From the cell containing the given text, extract its center point as [x, y] coordinate. 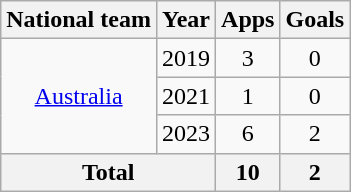
Australia [79, 96]
6 [248, 134]
3 [248, 58]
10 [248, 172]
Goals [315, 20]
2019 [186, 58]
2021 [186, 96]
2023 [186, 134]
Apps [248, 20]
1 [248, 96]
Year [186, 20]
National team [79, 20]
Total [108, 172]
